Scan for the cell matching the given text and deliver its (X, Y) coordinate at center. 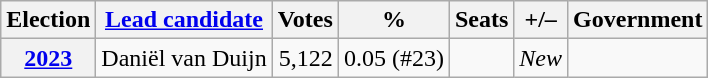
Seats (481, 20)
Daniël van Duijn (184, 58)
2023 (48, 58)
+/– (541, 20)
Government (638, 20)
New (541, 58)
0.05 (#23) (394, 58)
Lead candidate (184, 20)
5,122 (305, 58)
Votes (305, 20)
% (394, 20)
Election (48, 20)
